Determine the (X, Y) coordinate at the center of the cell enclosing the given text.  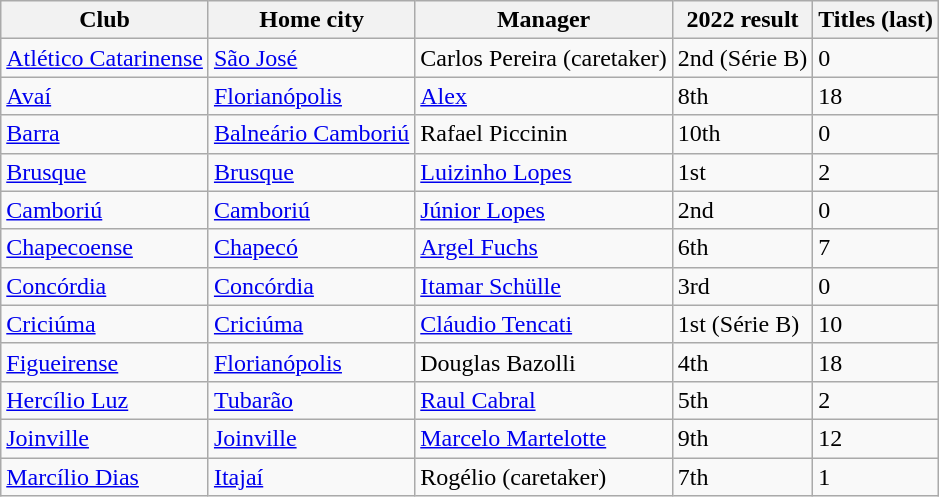
Marcelo Martelotte (544, 438)
6th (742, 248)
8th (742, 96)
Cláudio Tencati (544, 324)
9th (742, 438)
Figueirense (105, 362)
12 (876, 438)
Itamar Schülle (544, 286)
1st (742, 172)
Home city (311, 20)
Tubarão (311, 400)
7 (876, 248)
São José (311, 58)
1st (Série B) (742, 324)
Luizinho Lopes (544, 172)
Balneário Camboriú (311, 134)
Douglas Bazolli (544, 362)
Manager (544, 20)
Carlos Pereira (caretaker) (544, 58)
Itajaí (311, 477)
2nd (742, 210)
Atlético Catarinense (105, 58)
Argel Fuchs (544, 248)
Rafael Piccinin (544, 134)
Titles (last) (876, 20)
Chapecó (311, 248)
2nd (Série B) (742, 58)
Raul Cabral (544, 400)
3rd (742, 286)
Hercílio Luz (105, 400)
10 (876, 324)
Barra (105, 134)
Avaí (105, 96)
4th (742, 362)
Alex (544, 96)
2022 result (742, 20)
5th (742, 400)
Marcílio Dias (105, 477)
10th (742, 134)
1 (876, 477)
7th (742, 477)
Rogélio (caretaker) (544, 477)
Club (105, 20)
Chapecoense (105, 248)
Júnior Lopes (544, 210)
